Search for the cell housing the specified text and yield its (x, y) center coordinate. 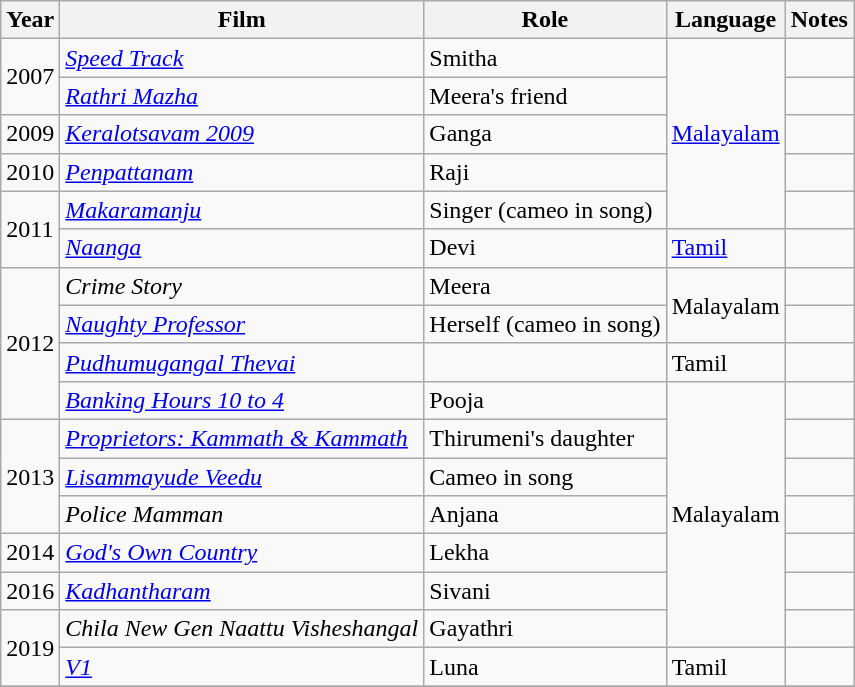
Naughty Professor (242, 324)
Role (545, 20)
2009 (30, 134)
Smitha (545, 58)
2011 (30, 229)
Luna (545, 667)
Singer (cameo in song) (545, 210)
Herself (cameo in song) (545, 324)
Rathri Mazha (242, 96)
Cameo in song (545, 477)
Raji (545, 172)
Thirumeni's daughter (545, 438)
Sivani (545, 591)
God's Own Country (242, 553)
Gayathri (545, 629)
V1 (242, 667)
Language (726, 20)
Banking Hours 10 to 4 (242, 400)
Ganga (545, 134)
Anjana (545, 515)
Meera (545, 286)
2013 (30, 476)
Year (30, 20)
Lisammayude Veedu (242, 477)
Crime Story (242, 286)
Meera's friend (545, 96)
Makaramanju (242, 210)
2012 (30, 343)
Keralotsavam 2009 (242, 134)
2007 (30, 77)
Notes (819, 20)
Lekha (545, 553)
2016 (30, 591)
2019 (30, 648)
Kadhantharam (242, 591)
Devi (545, 248)
Police Mamman (242, 515)
Naanga (242, 248)
2010 (30, 172)
Pudhumugangal Thevai (242, 362)
Chila New Gen Naattu Visheshangal (242, 629)
Film (242, 20)
Speed Track (242, 58)
Proprietors: Kammath & Kammath (242, 438)
Penpattanam (242, 172)
2014 (30, 553)
Pooja (545, 400)
